Output the [x, y] coordinate of the center of the cell containing the given text.  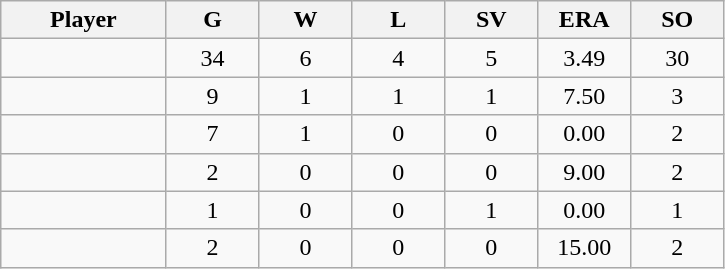
G [212, 20]
34 [212, 58]
ERA [584, 20]
4 [398, 58]
9.00 [584, 172]
6 [306, 58]
7.50 [584, 96]
W [306, 20]
9 [212, 96]
15.00 [584, 248]
L [398, 20]
5 [492, 58]
7 [212, 134]
Player [84, 20]
SV [492, 20]
3 [678, 96]
30 [678, 58]
SO [678, 20]
3.49 [584, 58]
